Search for the cell housing the specified text and yield its [x, y] center coordinate. 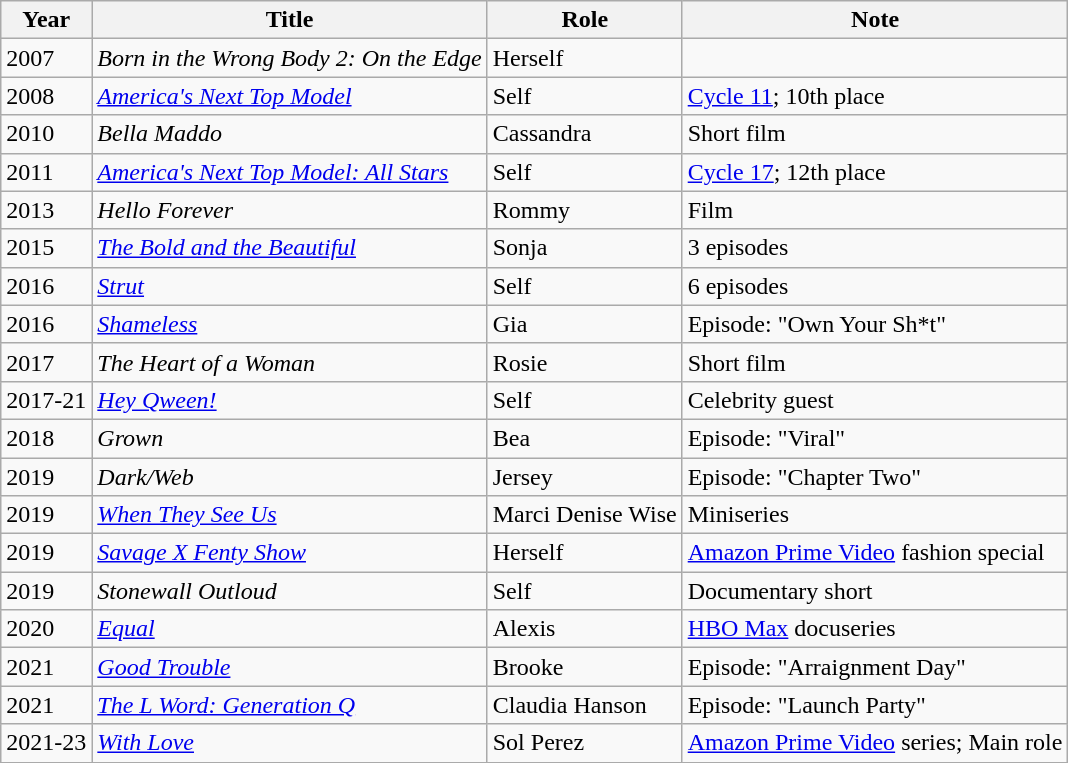
Alexis [584, 629]
With Love [290, 743]
Amazon Prime Video fashion special [875, 553]
Hello Forever [290, 210]
Gia [584, 324]
2008 [46, 96]
The Bold and the Beautiful [290, 248]
Born in the Wrong Body 2: On the Edge [290, 58]
When They See Us [290, 515]
Strut [290, 286]
2007 [46, 58]
Rommy [584, 210]
2021-23 [46, 743]
Bea [584, 438]
Claudia Hanson [584, 705]
Stonewall Outloud [290, 591]
2020 [46, 629]
Episode: "Chapter Two" [875, 477]
Celebrity guest [875, 400]
Role [584, 20]
2011 [46, 172]
America's Next Top Model [290, 96]
The Heart of a Woman [290, 362]
Note [875, 20]
2017 [46, 362]
Episode: "Own Your Sh*t" [875, 324]
2010 [46, 134]
Grown [290, 438]
Episode: "Launch Party" [875, 705]
HBO Max docuseries [875, 629]
Rosie [584, 362]
Equal [290, 629]
Documentary short [875, 591]
Episode: "Arraignment Day" [875, 667]
Title [290, 20]
Film [875, 210]
Marci Denise Wise [584, 515]
The L Word: Generation Q [290, 705]
Cycle 17; 12th place [875, 172]
Savage X Fenty Show [290, 553]
Hey Qween! [290, 400]
2018 [46, 438]
America's Next Top Model: All Stars [290, 172]
Sonja [584, 248]
6 episodes [875, 286]
Dark/Web [290, 477]
Episode: "Viral" [875, 438]
Amazon Prime Video series; Main role [875, 743]
Miniseries [875, 515]
Sol Perez [584, 743]
3 episodes [875, 248]
2015 [46, 248]
Jersey [584, 477]
2017-21 [46, 400]
Shameless [290, 324]
Brooke [584, 667]
Cycle 11; 10th place [875, 96]
2013 [46, 210]
Bella Maddo [290, 134]
Year [46, 20]
Cassandra [584, 134]
Good Trouble [290, 667]
